Determine the [x, y] coordinate at the center of the cell enclosing the given text.  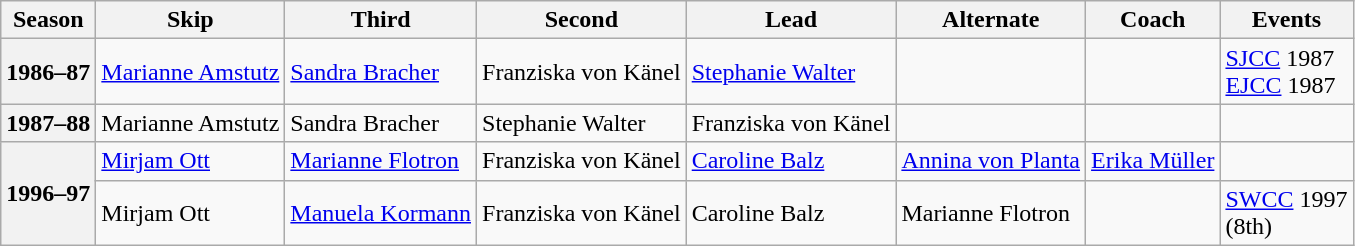
Erika Müller [1153, 161]
Coach [1153, 20]
Alternate [991, 20]
Events [1286, 20]
1986–87 [48, 72]
1996–97 [48, 194]
Skip [190, 20]
Lead [791, 20]
SWCC 1997 (8th) [1286, 212]
SJCC 1987 EJCC 1987 [1286, 72]
Manuela Kormann [381, 212]
Annina von Planta [991, 161]
Season [48, 20]
1987–88 [48, 123]
Second [582, 20]
Third [381, 20]
